Scan for the cell matching the given text and deliver its [x, y] coordinate at center. 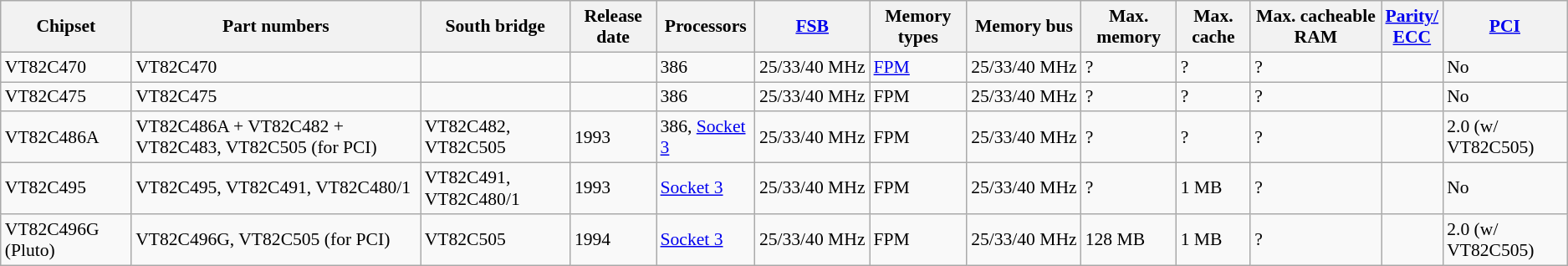
VT82C482, VT82C505 [495, 137]
Memory bus [1024, 27]
VT82C505 [495, 239]
Max. cache [1214, 27]
FSB [813, 27]
Parity/ECC [1412, 27]
Max. memory [1129, 27]
VT82C495, VT82C491, VT82C480/1 [276, 189]
Memory types [918, 27]
PCI [1504, 27]
1994 [614, 239]
Part numbers [276, 27]
VT82C486A [66, 137]
VT82C496G (Pluto) [66, 239]
VT82C495 [66, 189]
128 MB [1129, 239]
Chipset [66, 27]
South bridge [495, 27]
VT82C486A + VT82C482 + VT82C483, VT82C505 (for PCI) [276, 137]
Max. cacheable RAM [1315, 27]
VT82C491, VT82C480/1 [495, 189]
386, Socket 3 [705, 137]
Processors [705, 27]
VT82C496G, VT82C505 (for PCI) [276, 239]
Release date [614, 27]
